Extract the [X, Y] coordinate from the center of the cell holding the provided text.  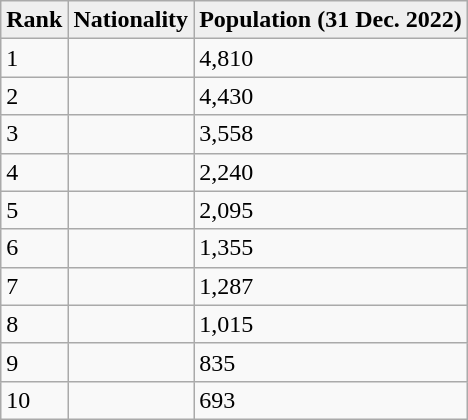
2 [34, 96]
1,015 [331, 324]
835 [331, 362]
5 [34, 210]
1,287 [331, 286]
4 [34, 172]
2,095 [331, 210]
4,810 [331, 58]
8 [34, 324]
693 [331, 400]
Population (31 Dec. 2022) [331, 20]
Nationality [131, 20]
10 [34, 400]
2,240 [331, 172]
6 [34, 248]
3,558 [331, 134]
1,355 [331, 248]
7 [34, 286]
3 [34, 134]
1 [34, 58]
Rank [34, 20]
9 [34, 362]
4,430 [331, 96]
